Detect which cell encompasses the target text, then output its [x, y] center coordinate. 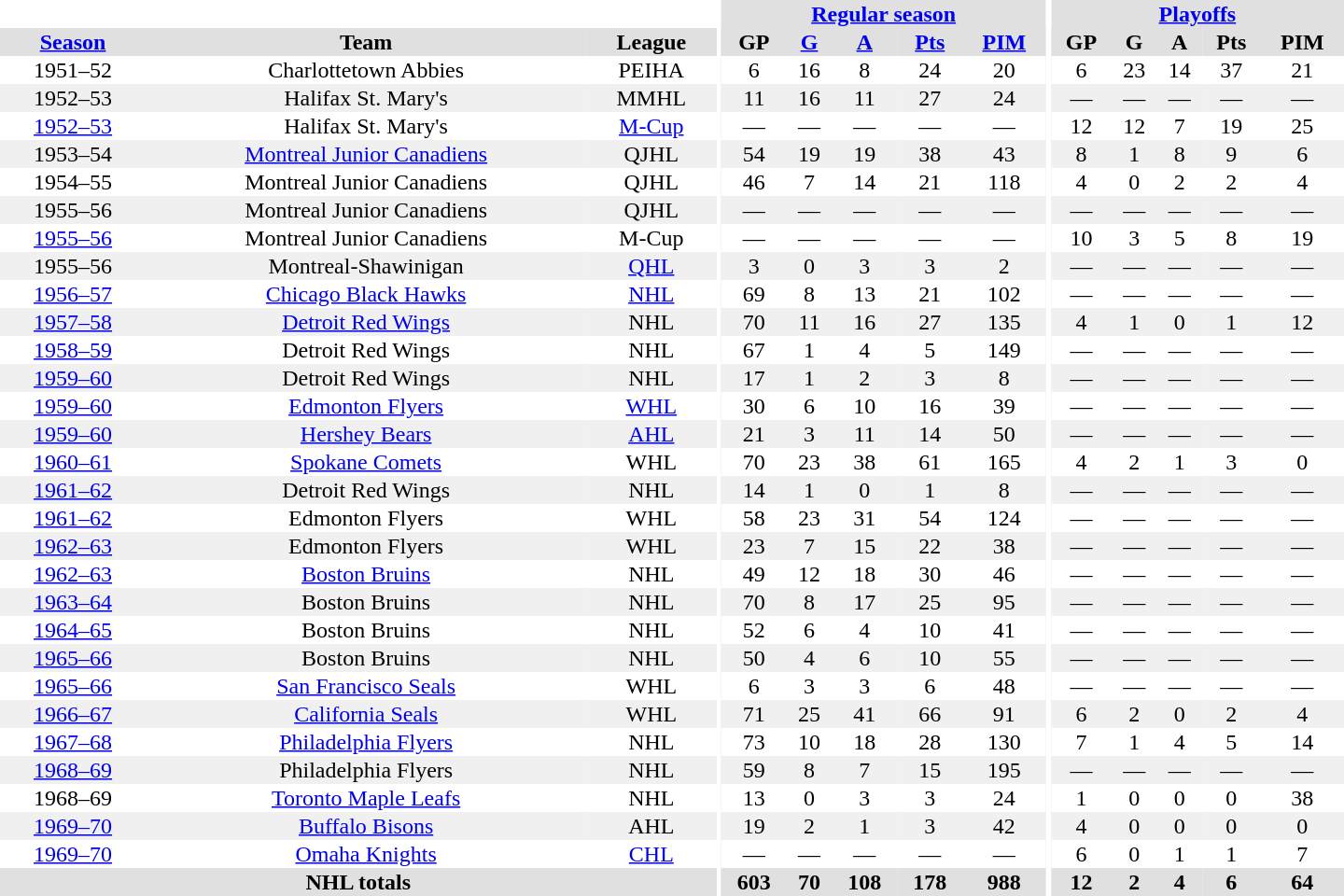
Season [73, 42]
603 [754, 882]
1954–55 [73, 182]
1953–54 [73, 154]
PEIHA [651, 70]
Team [366, 42]
61 [930, 462]
1951–52 [73, 70]
71 [754, 714]
Spokane Comets [366, 462]
42 [1004, 826]
64 [1303, 882]
CHL [651, 854]
22 [930, 546]
49 [754, 574]
1957–58 [73, 322]
San Francisco Seals [366, 686]
1956–57 [73, 294]
1963–64 [73, 602]
Toronto Maple Leafs [366, 798]
Buffalo Bisons [366, 826]
Regular season [884, 14]
59 [754, 770]
58 [754, 518]
149 [1004, 350]
91 [1004, 714]
Chicago Black Hawks [366, 294]
Montreal-Shawinigan [366, 266]
69 [754, 294]
988 [1004, 882]
37 [1232, 70]
1967–68 [73, 742]
Playoffs [1197, 14]
1958–59 [73, 350]
39 [1004, 406]
195 [1004, 770]
118 [1004, 182]
California Seals [366, 714]
73 [754, 742]
165 [1004, 462]
MMHL [651, 98]
66 [930, 714]
102 [1004, 294]
67 [754, 350]
52 [754, 630]
108 [864, 882]
League [651, 42]
Omaha Knights [366, 854]
43 [1004, 154]
Charlottetown Abbies [366, 70]
55 [1004, 658]
1966–67 [73, 714]
28 [930, 742]
124 [1004, 518]
Hershey Bears [366, 434]
1960–61 [73, 462]
31 [864, 518]
95 [1004, 602]
178 [930, 882]
9 [1232, 154]
QHL [651, 266]
20 [1004, 70]
48 [1004, 686]
NHL totals [358, 882]
1964–65 [73, 630]
135 [1004, 322]
130 [1004, 742]
